Scan for the cell matching the given text and deliver its [X, Y] coordinate at center. 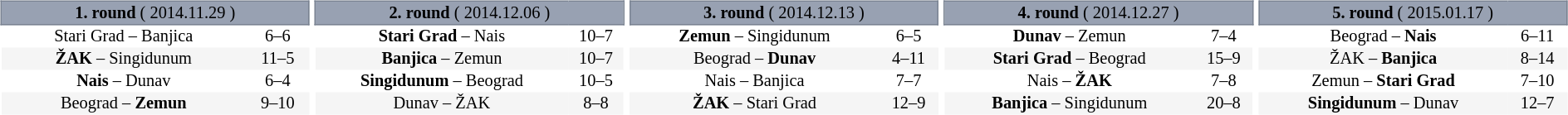
6–4 [277, 81]
ŽAK – Singidunum [123, 60]
2. round ( 2014.12.06 ) [470, 12]
12–9 [909, 104]
Singidunum – Dunav [1384, 104]
4–11 [909, 60]
5. round ( 2015.01.17 ) [1414, 12]
3. round ( 2014.12.13 ) [784, 12]
10–5 [596, 81]
7–7 [909, 81]
Beograd – Dunav [754, 60]
Zemun – Stari Grad [1384, 81]
9–10 [277, 104]
12–7 [1538, 104]
Zemun – Singidunum [754, 36]
Singidunum – Beograd [442, 81]
Nais – Dunav [123, 81]
7–4 [1224, 36]
6–6 [277, 36]
Dunav – Zemun [1070, 36]
Dunav – ŽAK [442, 104]
6–11 [1538, 36]
Nais – ŽAK [1070, 81]
4. round ( 2014.12.27 ) [1098, 12]
7–10 [1538, 81]
Banjica – Singidunum [1070, 104]
8–8 [596, 104]
ŽAK – Stari Grad [754, 104]
Stari Grad – Beograd [1070, 60]
20–8 [1224, 104]
8–14 [1538, 60]
Stari Grad – Nais [442, 36]
Banjica – Zemun [442, 60]
ŽAK – Banjica [1384, 60]
Beograd – Zemun [123, 104]
11–5 [277, 60]
Stari Grad – Banjica [123, 36]
15–9 [1224, 60]
7–8 [1224, 81]
Nais – Banjica [754, 81]
1. round ( 2014.11.29 ) [154, 12]
Beograd – Nais [1384, 36]
6–5 [909, 36]
